Identify which cell holds the provided text, then report its (X, Y) central coordinate. 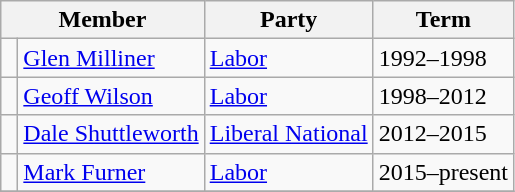
1992–1998 (443, 58)
Member (102, 20)
Party (288, 20)
Geoff Wilson (111, 96)
Dale Shuttleworth (111, 134)
Mark Furner (111, 172)
1998–2012 (443, 96)
2012–2015 (443, 134)
2015–present (443, 172)
Term (443, 20)
Glen Milliner (111, 58)
Liberal National (288, 134)
